Find where the given text appears and provide that cell's center as [X, Y] coordinate. 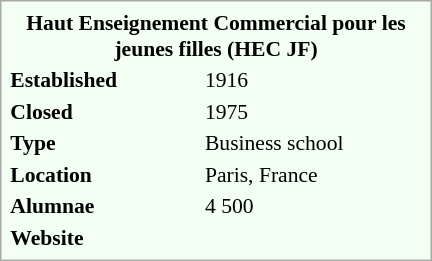
1916 [313, 80]
Closed [105, 111]
Website [105, 237]
Location [105, 174]
1975 [313, 111]
Established [105, 80]
Haut Enseignement Commercial pour les jeunes filles (HEC JF) [216, 36]
Paris, France [313, 174]
4 500 [313, 206]
Type [105, 143]
Business school [313, 143]
Alumnae [105, 206]
